Locate the cell with the specified text and output its (x, y) center coordinate. 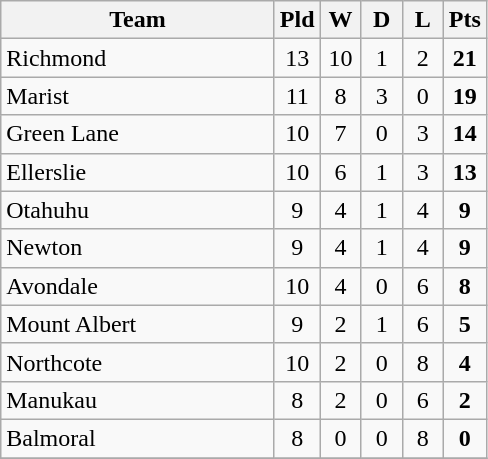
Otahuhu (138, 210)
Ellerslie (138, 172)
Mount Albert (138, 324)
W (340, 20)
Balmoral (138, 438)
Avondale (138, 286)
Green Lane (138, 134)
L (422, 20)
14 (464, 134)
21 (464, 58)
5 (464, 324)
Team (138, 20)
19 (464, 96)
D (382, 20)
7 (340, 134)
Newton (138, 248)
Pld (297, 20)
Richmond (138, 58)
Manukau (138, 400)
11 (297, 96)
Pts (464, 20)
Marist (138, 96)
Northcote (138, 362)
